Search for the cell housing the specified text and yield its [X, Y] center coordinate. 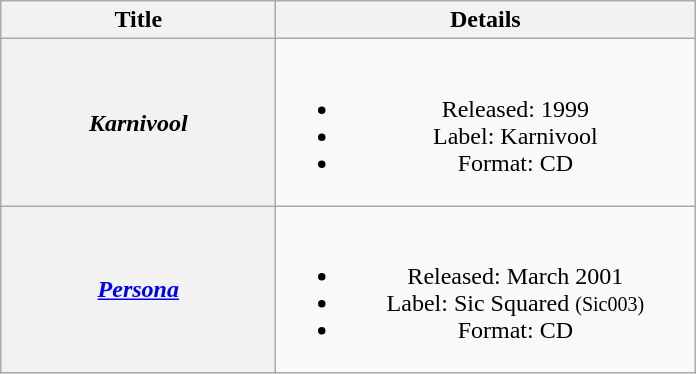
Karnivool [138, 122]
Details [486, 20]
Released: 1999Label: KarnivoolFormat: CD [486, 122]
Persona [138, 290]
Released: March 2001Label: Sic Squared (Sic003)Format: CD [486, 290]
Title [138, 20]
